Extract the (x, y) coordinate from the center of the cell holding the provided text.  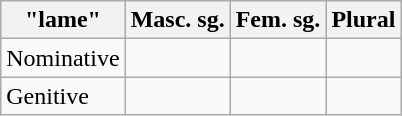
Genitive (63, 96)
Fem. sg. (278, 20)
Masc. sg. (178, 20)
Nominative (63, 58)
"lame" (63, 20)
Plural (364, 20)
